Capture the cell that displays the provided text and extract its [x, y] central coordinate. 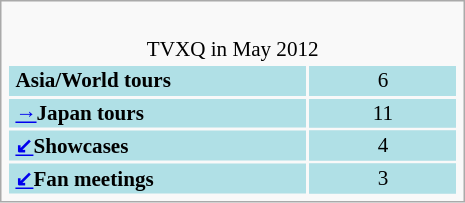
6 [384, 81]
↙Fan meetings [158, 179]
TVXQ in May 2012 [232, 36]
↙Showcases [158, 146]
4 [384, 146]
Asia/World tours [158, 81]
→Japan tours [158, 113]
3 [384, 179]
11 [384, 113]
